Return the (x, y) coordinate for the center point of the cell that contains the specified text.  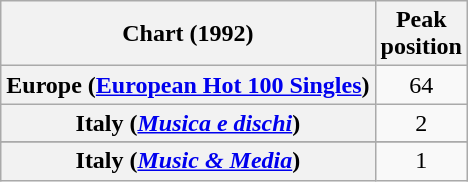
1 (421, 161)
Peakposition (421, 34)
64 (421, 85)
Chart (1992) (188, 34)
2 (421, 123)
Europe (European Hot 100 Singles) (188, 85)
Italy (Music & Media) (188, 161)
Italy (Musica e dischi) (188, 123)
